Search for the cell housing the specified text and yield its (X, Y) center coordinate. 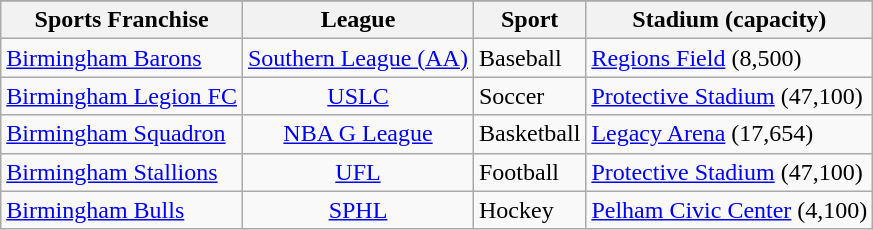
Soccer (529, 96)
Southern League (AA) (358, 58)
Basketball (529, 134)
Birmingham Squadron (122, 134)
Regions Field (8,500) (730, 58)
Baseball (529, 58)
NBA G League (358, 134)
Legacy Arena (17,654) (730, 134)
Hockey (529, 210)
Sports Franchise (122, 20)
Stadium (capacity) (730, 20)
Birmingham Stallions (122, 172)
USLC (358, 96)
Birmingham Barons (122, 58)
SPHL (358, 210)
Football (529, 172)
UFL (358, 172)
League (358, 20)
Birmingham Bulls (122, 210)
Birmingham Legion FC (122, 96)
Pelham Civic Center (4,100) (730, 210)
Sport (529, 20)
